Output the (X, Y) coordinate of the center of the cell containing the given text.  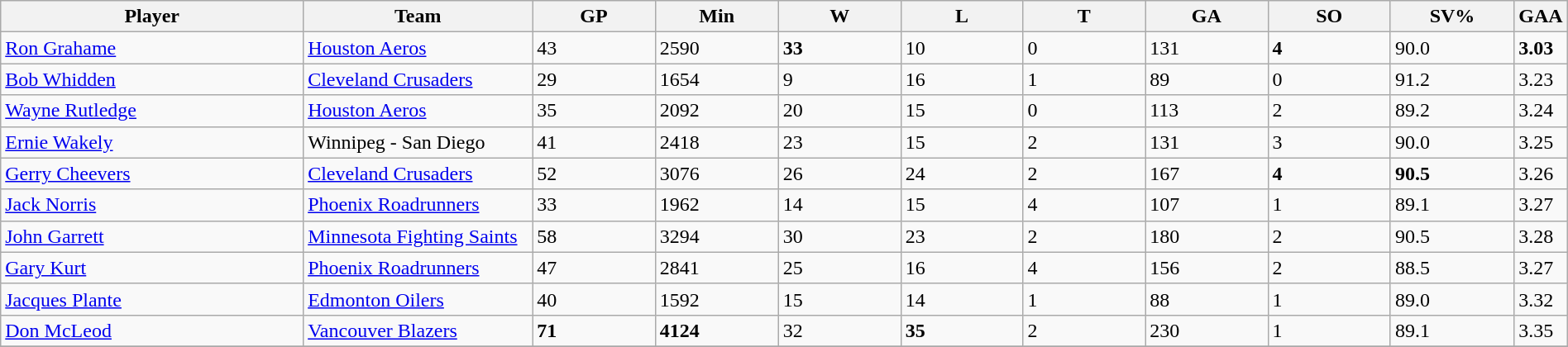
180 (1207, 236)
GA (1207, 17)
91.2 (1452, 79)
58 (594, 236)
10 (962, 48)
107 (1207, 205)
3.03 (1542, 48)
88.5 (1452, 268)
40 (594, 299)
T (1084, 17)
4124 (716, 330)
Edmonton Oilers (418, 299)
Jack Norris (152, 205)
Ron Grahame (152, 48)
24 (962, 173)
Winnipeg - San Diego (418, 142)
Minnesota Fighting Saints (418, 236)
156 (1207, 268)
2092 (716, 111)
GP (594, 17)
Wayne Rutledge (152, 111)
89.0 (1452, 299)
1592 (716, 299)
167 (1207, 173)
32 (839, 330)
Gary Kurt (152, 268)
3294 (716, 236)
25 (839, 268)
1962 (716, 205)
9 (839, 79)
3.35 (1542, 330)
Don McLeod (152, 330)
W (839, 17)
L (962, 17)
2590 (716, 48)
41 (594, 142)
29 (594, 79)
Player (152, 17)
89.2 (1452, 111)
GAA (1542, 17)
71 (594, 330)
Vancouver Blazers (418, 330)
Min (716, 17)
Bob Whidden (152, 79)
230 (1207, 330)
52 (594, 173)
2841 (716, 268)
John Garrett (152, 236)
Gerry Cheevers (152, 173)
3 (1329, 142)
Jacques Plante (152, 299)
26 (839, 173)
20 (839, 111)
Team (418, 17)
Ernie Wakely (152, 142)
113 (1207, 111)
89 (1207, 79)
3.24 (1542, 111)
SV% (1452, 17)
47 (594, 268)
SO (1329, 17)
3076 (716, 173)
88 (1207, 299)
3.26 (1542, 173)
3.28 (1542, 236)
3.32 (1542, 299)
2418 (716, 142)
3.23 (1542, 79)
1654 (716, 79)
3.25 (1542, 142)
30 (839, 236)
43 (594, 48)
